Identify which cell holds the provided text, then report its [X, Y] central coordinate. 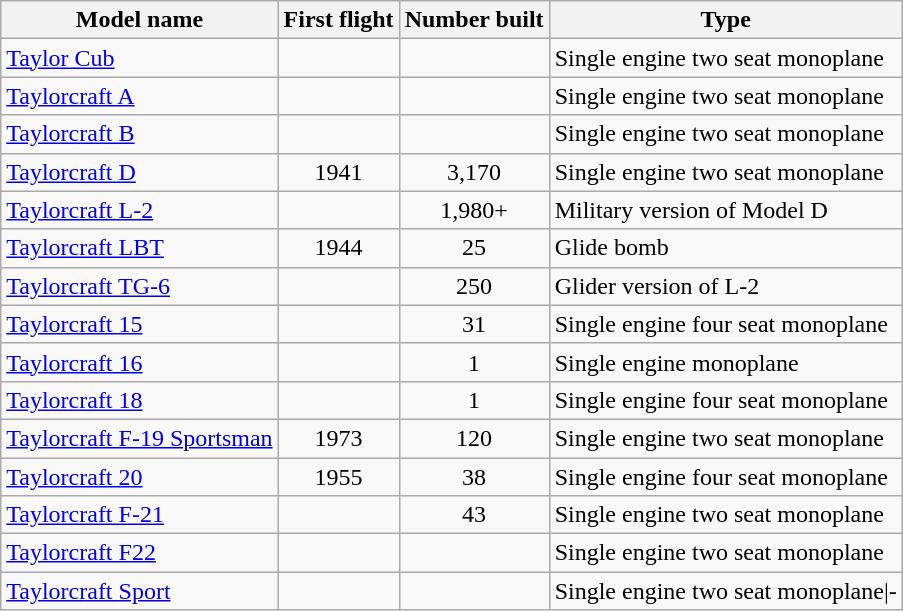
31 [474, 324]
Taylorcraft D [140, 172]
Glider version of L-2 [726, 286]
Number built [474, 20]
Type [726, 20]
1955 [338, 477]
Taylorcraft F22 [140, 553]
1941 [338, 172]
250 [474, 286]
Taylorcraft 16 [140, 362]
1944 [338, 248]
1973 [338, 438]
Taylorcraft L-2 [140, 210]
Taylorcraft 15 [140, 324]
Single engine two seat monoplane|- [726, 591]
Taylorcraft F-21 [140, 515]
Taylor Cub [140, 58]
1,980+ [474, 210]
Military version of Model D [726, 210]
First flight [338, 20]
120 [474, 438]
43 [474, 515]
Taylorcraft LBT [140, 248]
25 [474, 248]
38 [474, 477]
Taylorcraft A [140, 96]
Taylorcraft B [140, 134]
Single engine monoplane [726, 362]
Taylorcraft Sport [140, 591]
Glide bomb [726, 248]
Taylorcraft TG-6 [140, 286]
Model name [140, 20]
Taylorcraft F-19 Sportsman [140, 438]
Taylorcraft 18 [140, 400]
3,170 [474, 172]
Taylorcraft 20 [140, 477]
